Return [x, y] of the center of cell containing provided text 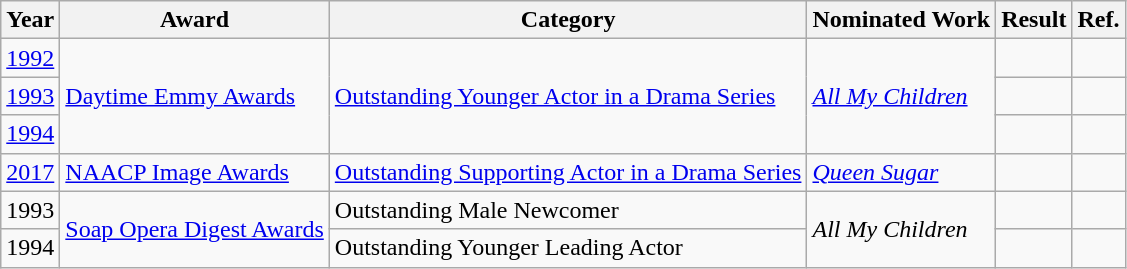
Soap Opera Digest Awards [194, 229]
Daytime Emmy Awards [194, 96]
Queen Sugar [902, 172]
Award [194, 20]
Ref. [1098, 20]
Outstanding Supporting Actor in a Drama Series [568, 172]
1992 [30, 58]
2017 [30, 172]
Outstanding Male Newcomer [568, 210]
Outstanding Younger Actor in a Drama Series [568, 96]
Year [30, 20]
Outstanding Younger Leading Actor [568, 248]
Result [1034, 20]
Category [568, 20]
NAACP Image Awards [194, 172]
Nominated Work [902, 20]
